Find where the given text appears and provide that cell's center as [X, Y] coordinate. 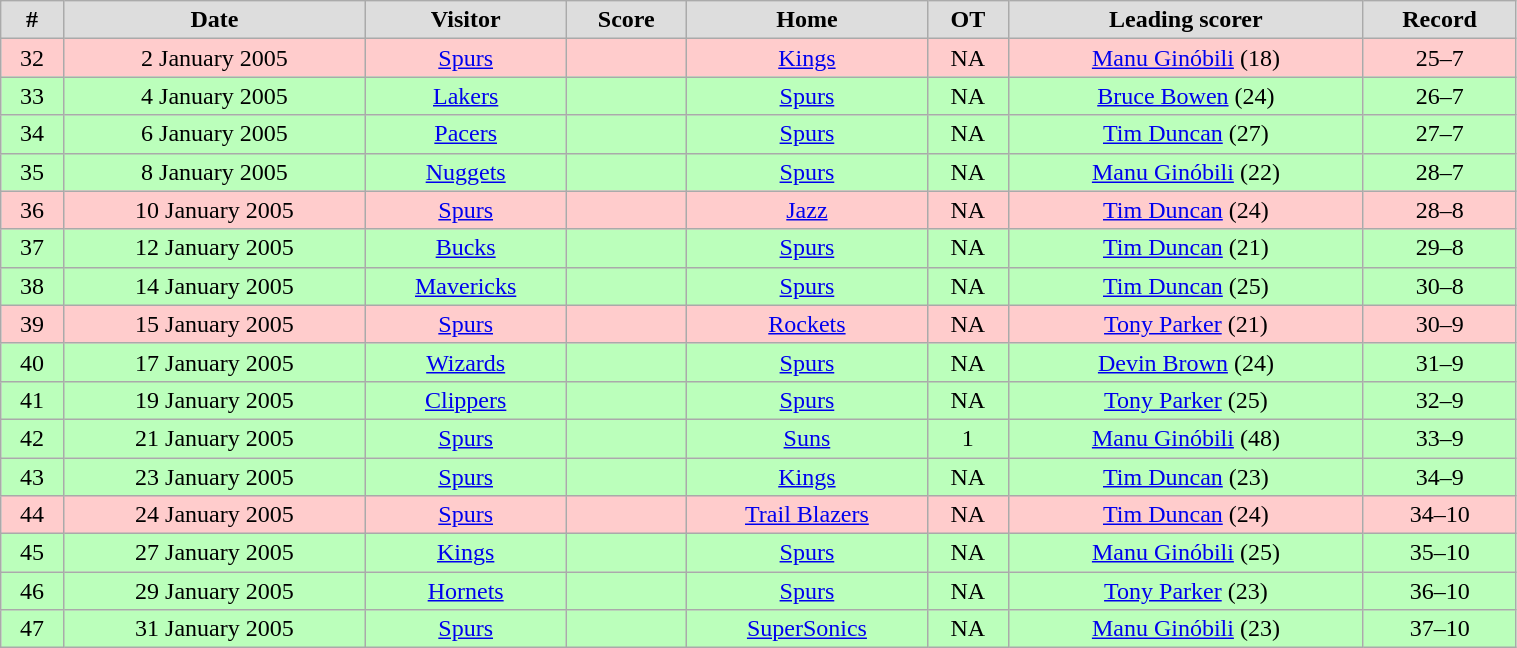
34–10 [1440, 515]
38 [32, 286]
Manu Ginóbili (23) [1186, 629]
30–8 [1440, 286]
15 January 2005 [214, 324]
36 [32, 210]
30–9 [1440, 324]
2 January 2005 [214, 58]
45 [32, 553]
37–10 [1440, 629]
4 January 2005 [214, 96]
Mavericks [466, 286]
10 January 2005 [214, 210]
35 [32, 172]
40 [32, 362]
Pacers [466, 134]
Bucks [466, 248]
Tim Duncan (27) [1186, 134]
47 [32, 629]
Manu Ginóbili (48) [1186, 438]
Visitor [466, 20]
42 [32, 438]
Suns [807, 438]
Lakers [466, 96]
Nuggets [466, 172]
Manu Ginóbili (25) [1186, 553]
Wizards [466, 362]
Manu Ginóbili (18) [1186, 58]
44 [32, 515]
32–9 [1440, 400]
Hornets [466, 591]
28–8 [1440, 210]
Jazz [807, 210]
28–7 [1440, 172]
37 [32, 248]
12 January 2005 [214, 248]
Date [214, 20]
43 [32, 477]
33–9 [1440, 438]
17 January 2005 [214, 362]
Score [626, 20]
Clippers [466, 400]
25–7 [1440, 58]
Record [1440, 20]
19 January 2005 [214, 400]
31 January 2005 [214, 629]
21 January 2005 [214, 438]
SuperSonics [807, 629]
Tim Duncan (25) [1186, 286]
34 [32, 134]
Bruce Bowen (24) [1186, 96]
41 [32, 400]
14 January 2005 [214, 286]
# [32, 20]
29–8 [1440, 248]
6 January 2005 [214, 134]
Rockets [807, 324]
1 [968, 438]
Manu Ginóbili (22) [1186, 172]
27 January 2005 [214, 553]
33 [32, 96]
Home [807, 20]
46 [32, 591]
23 January 2005 [214, 477]
35–10 [1440, 553]
Tony Parker (25) [1186, 400]
39 [32, 324]
Tim Duncan (23) [1186, 477]
Devin Brown (24) [1186, 362]
Leading scorer [1186, 20]
OT [968, 20]
32 [32, 58]
Tony Parker (23) [1186, 591]
31–9 [1440, 362]
26–7 [1440, 96]
8 January 2005 [214, 172]
Tony Parker (21) [1186, 324]
Trail Blazers [807, 515]
34–9 [1440, 477]
36–10 [1440, 591]
Tim Duncan (21) [1186, 248]
27–7 [1440, 134]
29 January 2005 [214, 591]
24 January 2005 [214, 515]
